Extract the [X, Y] coordinate from the center of the cell holding the provided text.  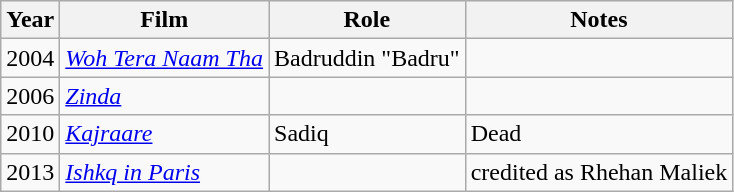
2006 [30, 96]
Sadiq [366, 134]
Kajraare [164, 134]
Year [30, 20]
Dead [599, 134]
Zinda [164, 96]
Ishkq in Paris [164, 172]
Woh Tera Naam Tha [164, 58]
Film [164, 20]
Notes [599, 20]
Role [366, 20]
2013 [30, 172]
2004 [30, 58]
2010 [30, 134]
credited as Rhehan Maliek [599, 172]
Badruddin "Badru" [366, 58]
